From the cell containing the given text, extract its center point as (X, Y) coordinate. 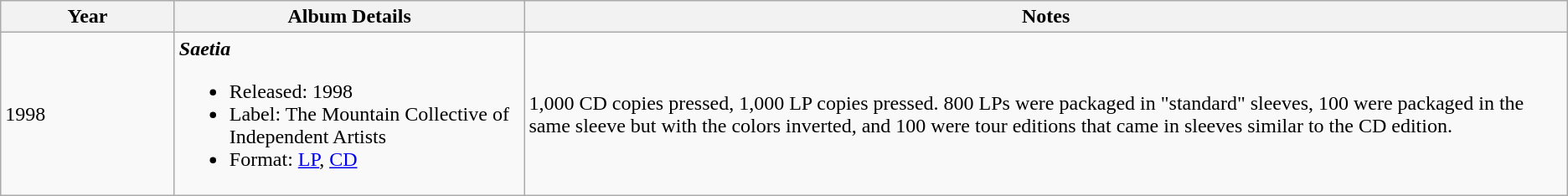
1998 (88, 114)
Album Details (349, 17)
SaetiaReleased: 1998Label: The Mountain Collective of Independent ArtistsFormat: LP, CD (349, 114)
Year (88, 17)
Notes (1045, 17)
